Locate the cell with the specified text and output its (x, y) center coordinate. 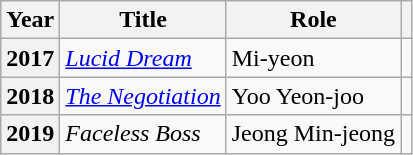
2018 (30, 96)
Lucid Dream (143, 58)
Mi-yeon (313, 58)
2017 (30, 58)
Yoo Yeon-joo (313, 96)
Year (30, 20)
Role (313, 20)
Faceless Boss (143, 134)
2019 (30, 134)
Jeong Min-jeong (313, 134)
Title (143, 20)
The Negotiation (143, 96)
